Detect which cell encompasses the target text, then output its [x, y] center coordinate. 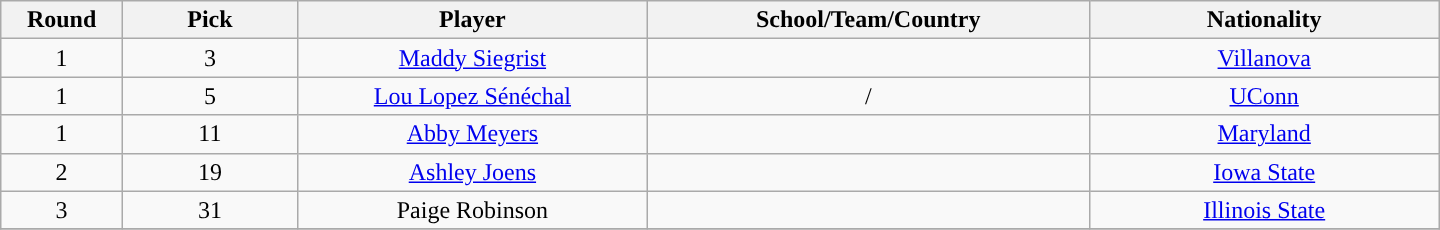
31 [210, 210]
Lou Lopez Sénéchal [472, 96]
19 [210, 172]
Pick [210, 20]
Villanova [1264, 58]
11 [210, 134]
UConn [1264, 96]
Abby Meyers [472, 134]
Round [62, 20]
/ [868, 96]
2 [62, 172]
Iowa State [1264, 172]
5 [210, 96]
Maddy Siegrist [472, 58]
School/Team/Country [868, 20]
Player [472, 20]
Maryland [1264, 134]
Illinois State [1264, 210]
Nationality [1264, 20]
Paige Robinson [472, 210]
Ashley Joens [472, 172]
